From the cell containing the given text, extract its center point as [X, Y] coordinate. 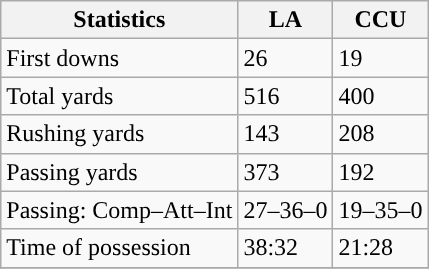
26 [286, 58]
Passing yards [120, 172]
208 [380, 134]
516 [286, 96]
21:28 [380, 248]
Total yards [120, 96]
19 [380, 58]
Passing: Comp–Att–Int [120, 210]
38:32 [286, 248]
CCU [380, 20]
143 [286, 134]
19–35–0 [380, 210]
LA [286, 20]
Time of possession [120, 248]
Rushing yards [120, 134]
192 [380, 172]
First downs [120, 58]
27–36–0 [286, 210]
Statistics [120, 20]
400 [380, 96]
373 [286, 172]
